Locate the cell with the specified text and output its (x, y) center coordinate. 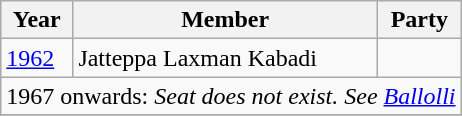
1967 onwards: Seat does not exist. See Ballolli (231, 96)
Member (226, 20)
Year (37, 20)
Jatteppa Laxman Kabadi (226, 58)
1962 (37, 58)
Party (420, 20)
